Search for the cell housing the specified text and yield its (X, Y) center coordinate. 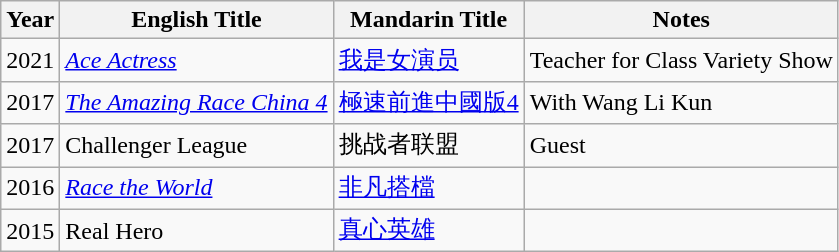
The Amazing Race China 4 (196, 102)
2016 (30, 188)
Guest (681, 146)
2015 (30, 230)
Ace Actress (196, 60)
With Wang Li Kun (681, 102)
2021 (30, 60)
Challenger League (196, 146)
Year (30, 20)
Notes (681, 20)
非凡搭檔 (428, 188)
我是女演员 (428, 60)
Teacher for Class Variety Show (681, 60)
挑战者联盟 (428, 146)
極速前進中國版4 (428, 102)
真心英雄 (428, 230)
English Title (196, 20)
Real Hero (196, 230)
Race the World (196, 188)
Mandarin Title (428, 20)
